Locate the cell with the specified text and output its [x, y] center coordinate. 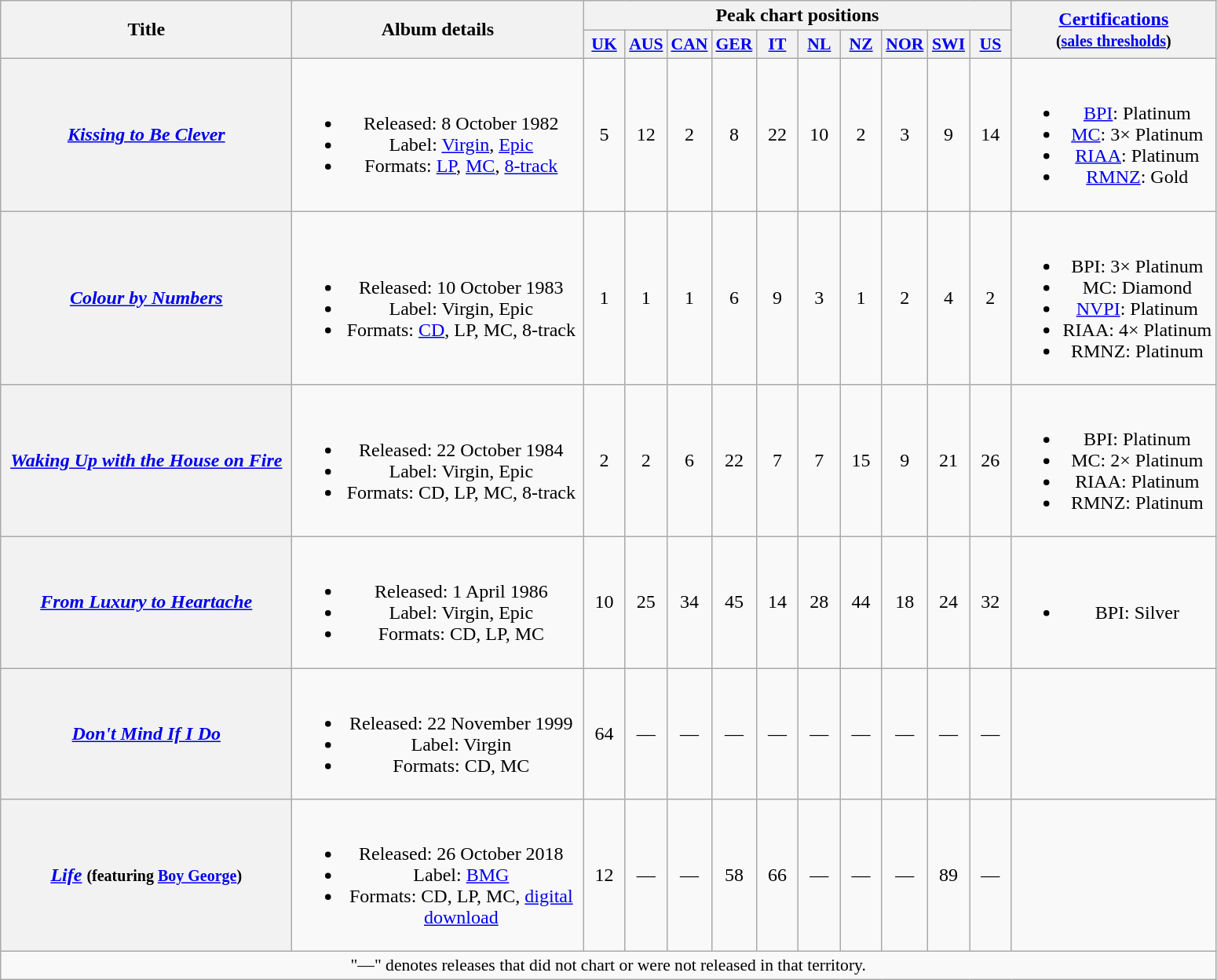
21 [948, 461]
Released: 22 November 1999Label: VirginFormats: CD, MC [438, 733]
28 [820, 603]
4 [948, 297]
Kissing to Be Clever [146, 134]
SWI [948, 45]
NZ [861, 45]
BPI: Silver [1113, 603]
Released: 10 October 1983Label: Virgin, EpicFormats: CD, LP, MC, 8-track [438, 297]
NL [820, 45]
AUS [645, 45]
Album details [438, 30]
26 [991, 461]
24 [948, 603]
Peak chart positions [798, 16]
BPI: PlatinumMC: 3× PlatinumRIAA: PlatinumRMNZ: Gold [1113, 134]
8 [733, 134]
Waking Up with the House on Fire [146, 461]
Released: 8 October 1982Label: Virgin, EpicFormats: LP, MC, 8-track [438, 134]
Don't Mind If I Do [146, 733]
"—" denotes releases that did not chart or were not released in that territory. [608, 966]
5 [605, 134]
From Luxury to Heartache [146, 603]
89 [948, 876]
BPI: PlatinumMC: 2× PlatinumRIAA: PlatinumRMNZ: Platinum [1113, 461]
25 [645, 603]
UK [605, 45]
NOR [905, 45]
64 [605, 733]
Certifications(sales thresholds) [1113, 30]
34 [689, 603]
Released: 22 October 1984Label: Virgin, EpicFormats: CD, LP, MC, 8-track [438, 461]
44 [861, 603]
32 [991, 603]
15 [861, 461]
Life (featuring Boy George) [146, 876]
18 [905, 603]
Released: 1 April 1986Label: Virgin, EpicFormats: CD, LP, MC [438, 603]
Title [146, 30]
GER [733, 45]
BPI: 3× PlatinumMC: DiamondNVPI: PlatinumRIAA: 4× PlatinumRMNZ: Platinum [1113, 297]
66 [777, 876]
US [991, 45]
Released: 26 October 2018Label: BMGFormats: CD, LP, MC, digital download [438, 876]
58 [733, 876]
CAN [689, 45]
IT [777, 45]
Colour by Numbers [146, 297]
45 [733, 603]
